Pinpoint the cell where the given text exists, returning its [x, y] midpoint coordinate. 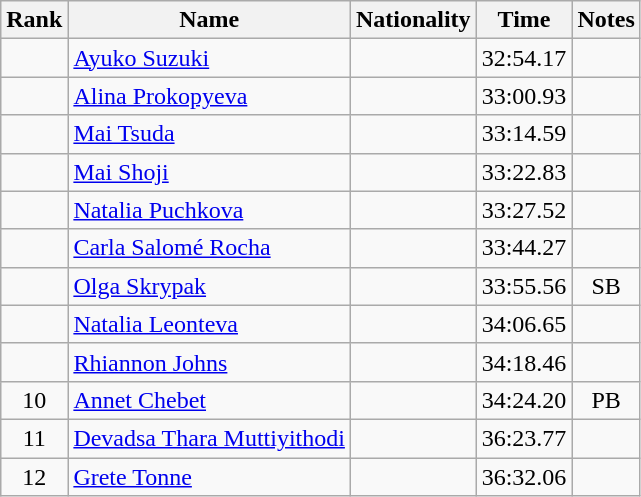
Rank [34, 20]
34:24.20 [524, 400]
Olga Skrypak [210, 286]
Time [524, 20]
36:32.06 [524, 477]
32:54.17 [524, 58]
33:44.27 [524, 248]
Notes [606, 20]
Natalia Leonteva [210, 324]
PB [606, 400]
Devadsa Thara Muttiyithodi [210, 438]
10 [34, 400]
SB [606, 286]
Mai Shoji [210, 172]
Ayuko Suzuki [210, 58]
33:27.52 [524, 210]
Name [210, 20]
Alina Prokopyeva [210, 96]
36:23.77 [524, 438]
34:06.65 [524, 324]
11 [34, 438]
34:18.46 [524, 362]
33:55.56 [524, 286]
Rhiannon Johns [210, 362]
Annet Chebet [210, 400]
Grete Tonne [210, 477]
Mai Tsuda [210, 134]
12 [34, 477]
Natalia Puchkova [210, 210]
Nationality [413, 20]
Carla Salomé Rocha [210, 248]
33:00.93 [524, 96]
33:22.83 [524, 172]
33:14.59 [524, 134]
